Search for the cell housing the specified text and yield its [X, Y] center coordinate. 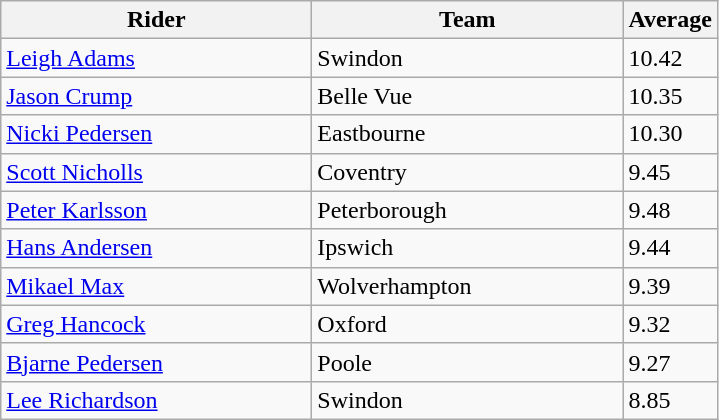
9.39 [670, 286]
Greg Hancock [156, 324]
Lee Richardson [156, 400]
Mikael Max [156, 286]
Leigh Adams [156, 58]
9.45 [670, 172]
Wolverhampton [468, 286]
Ipswich [468, 248]
9.48 [670, 210]
Hans Andersen [156, 248]
Belle Vue [468, 96]
Peterborough [468, 210]
10.35 [670, 96]
Average [670, 20]
9.32 [670, 324]
9.27 [670, 362]
Team [468, 20]
10.30 [670, 134]
Nicki Pedersen [156, 134]
Scott Nicholls [156, 172]
Peter Karlsson [156, 210]
Jason Crump [156, 96]
Poole [468, 362]
Bjarne Pedersen [156, 362]
10.42 [670, 58]
Coventry [468, 172]
Eastbourne [468, 134]
8.85 [670, 400]
9.44 [670, 248]
Oxford [468, 324]
Rider [156, 20]
